Return (X, Y) of the center of cell containing provided text 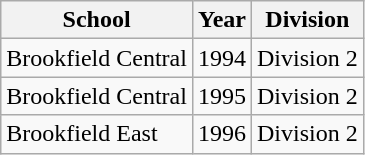
1994 (222, 58)
1995 (222, 96)
1996 (222, 134)
Year (222, 20)
School (97, 20)
Brookfield East (97, 134)
Division (308, 20)
